For the text-containing cell, return its midpoint in (X, Y) coordinate format. 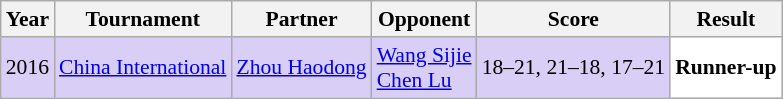
China International (142, 68)
Tournament (142, 19)
Wang Sijie Chen Lu (424, 68)
Zhou Haodong (301, 68)
Partner (301, 19)
Runner-up (726, 68)
Opponent (424, 19)
2016 (28, 68)
Result (726, 19)
Score (574, 19)
Year (28, 19)
18–21, 21–18, 17–21 (574, 68)
